Identify which cell holds the provided text, then report its (X, Y) central coordinate. 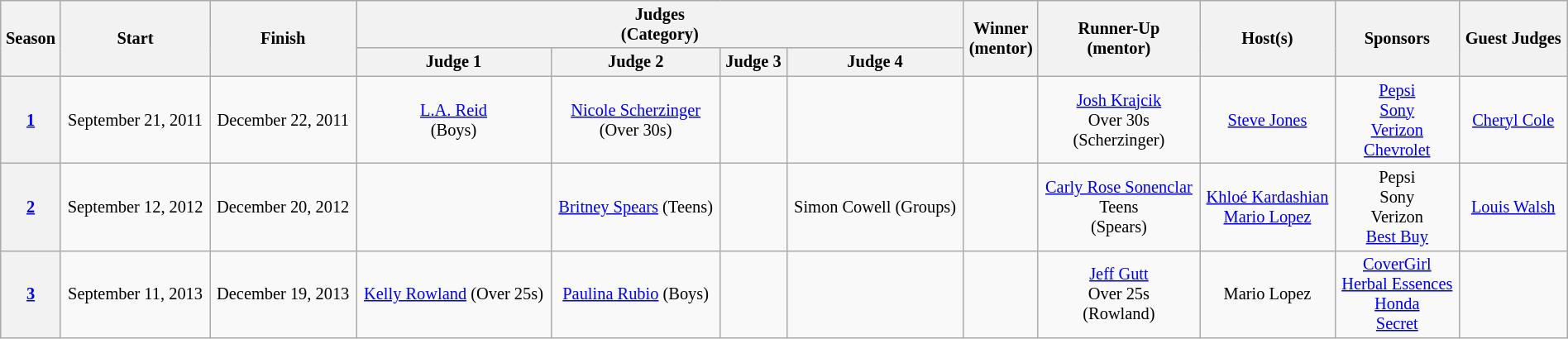
1 (31, 120)
Sponsors (1397, 38)
Khloé KardashianMario Lopez (1267, 207)
Britney Spears (Teens) (635, 207)
Judge 4 (875, 62)
PepsiSonyVerizonBest Buy (1397, 207)
Judge 1 (454, 62)
Season (31, 38)
September 11, 2013 (135, 294)
CoverGirlHerbal EssencesHondaSecret (1397, 294)
Runner-Up(mentor) (1118, 38)
Winner(mentor) (1001, 38)
Steve Jones (1267, 120)
September 21, 2011 (135, 120)
Judge 3 (753, 62)
Kelly Rowland (Over 25s) (454, 294)
Simon Cowell (Groups) (875, 207)
September 12, 2012 (135, 207)
Jeff GuttOver 25s(Rowland) (1118, 294)
Mario Lopez (1267, 294)
December 20, 2012 (283, 207)
2 (31, 207)
December 22, 2011 (283, 120)
Host(s) (1267, 38)
Nicole Scherzinger(Over 30s) (635, 120)
L.A. Reid(Boys) (454, 120)
Carly Rose SonenclarTeens(Spears) (1118, 207)
Cheryl Cole (1513, 120)
December 19, 2013 (283, 294)
PepsiSonyVerizonChevrolet (1397, 120)
3 (31, 294)
Judge 2 (635, 62)
Start (135, 38)
Judges(Category) (660, 24)
Finish (283, 38)
Paulina Rubio (Boys) (635, 294)
Louis Walsh (1513, 207)
Guest Judges (1513, 38)
Josh KrajcikOver 30s(Scherzinger) (1118, 120)
